Find where the given text appears and provide that cell's center as [x, y] coordinate. 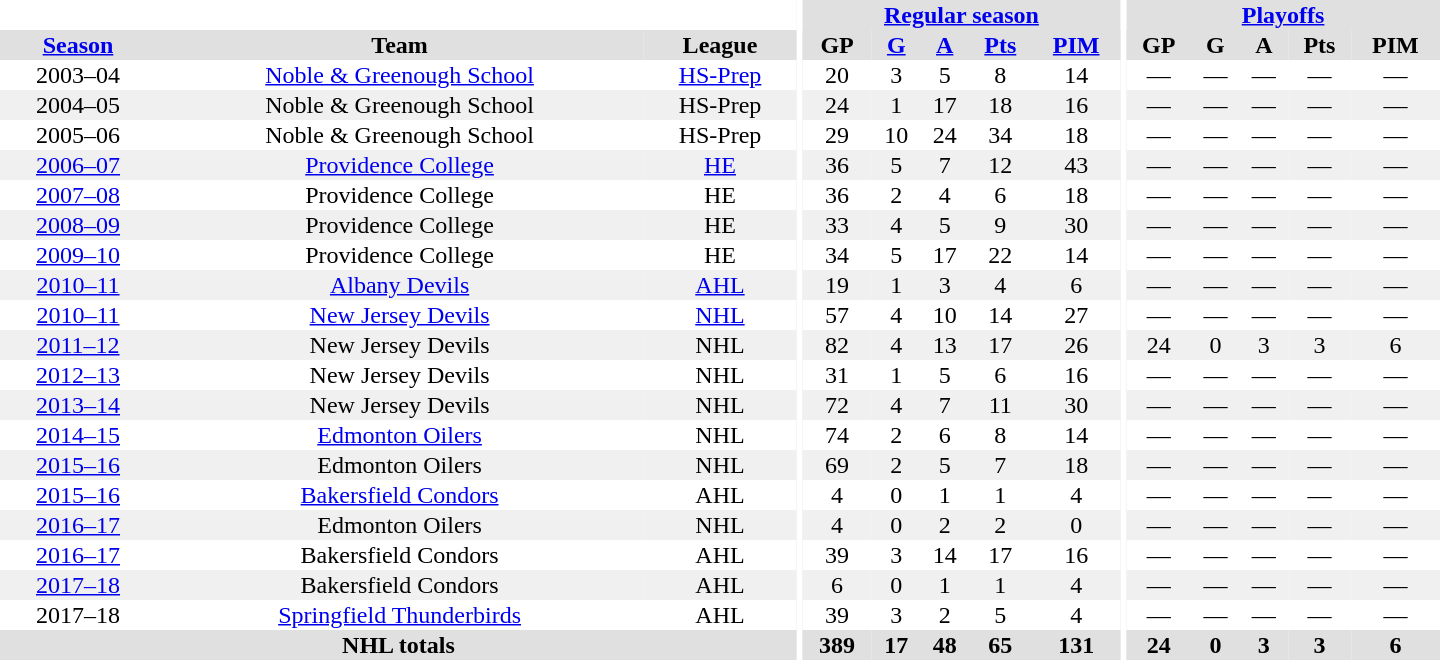
82 [837, 345]
2007–08 [78, 195]
League [720, 45]
48 [945, 645]
33 [837, 225]
Albany Devils [400, 285]
9 [1000, 225]
Team [400, 45]
Playoffs [1283, 15]
43 [1076, 165]
2003–04 [78, 75]
57 [837, 315]
Season [78, 45]
NHL totals [398, 645]
29 [837, 135]
2011–12 [78, 345]
69 [837, 465]
2013–14 [78, 405]
Regular season [962, 15]
Springfield Thunderbirds [400, 615]
2004–05 [78, 105]
2005–06 [78, 135]
74 [837, 435]
2006–07 [78, 165]
19 [837, 285]
389 [837, 645]
22 [1000, 255]
11 [1000, 405]
27 [1076, 315]
20 [837, 75]
131 [1076, 645]
2012–13 [78, 375]
31 [837, 375]
2009–10 [78, 255]
12 [1000, 165]
13 [945, 345]
2008–09 [78, 225]
2014–15 [78, 435]
26 [1076, 345]
72 [837, 405]
65 [1000, 645]
